For the text-containing cell, return its midpoint in (X, Y) coordinate format. 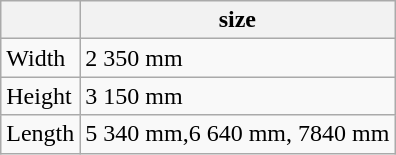
Length (40, 134)
2 350 mm (238, 58)
size (238, 20)
Height (40, 96)
5 340 mm,6 640 mm, 7840 mm (238, 134)
3 150 mm (238, 96)
Width (40, 58)
